Capture the cell that displays the provided text and extract its (X, Y) central coordinate. 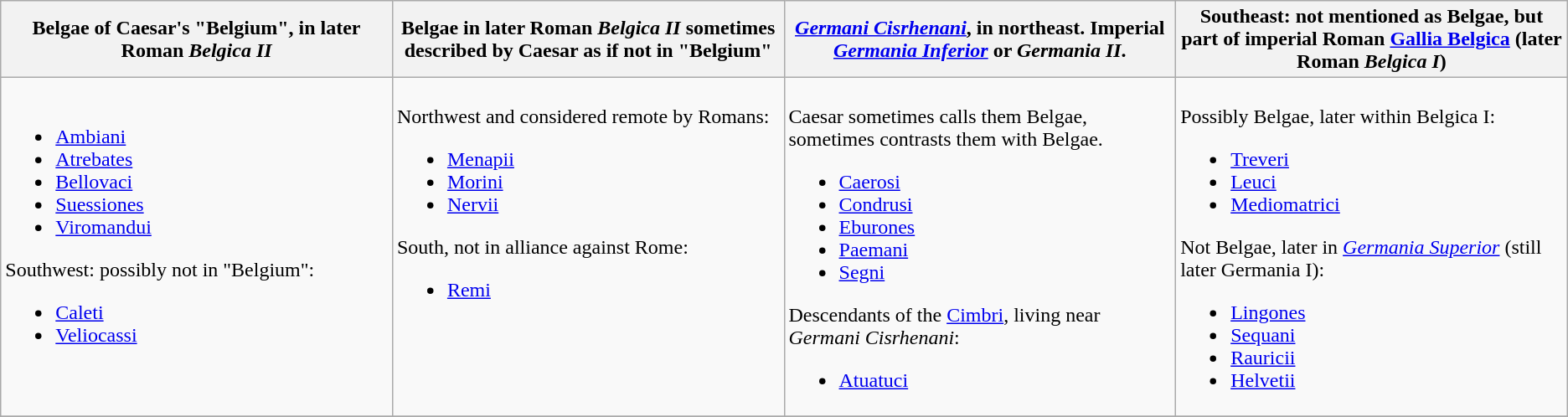
Belgae in later Roman Belgica II sometimes described by Caesar as if not in "Belgium" (588, 39)
Southeast: not mentioned as Belgae, but part of imperial Roman Gallia Belgica (later Roman Belgica I) (1372, 39)
Belgae of Caesar's "Belgium", in later Roman Belgica II (197, 39)
AmbianiAtrebatesBellovaciSuessionesViromanduiSouthwest: possibly not in "Belgium":CaletiVeliocassi (197, 247)
Northwest and considered remote by Romans:MenapiiMoriniNerviiSouth, not in alliance against Rome:Remi (588, 247)
Germani Cisrhenani, in northeast. Imperial Germania Inferior or Germania II. (980, 39)
